Search for the cell housing the specified text and yield its (X, Y) center coordinate. 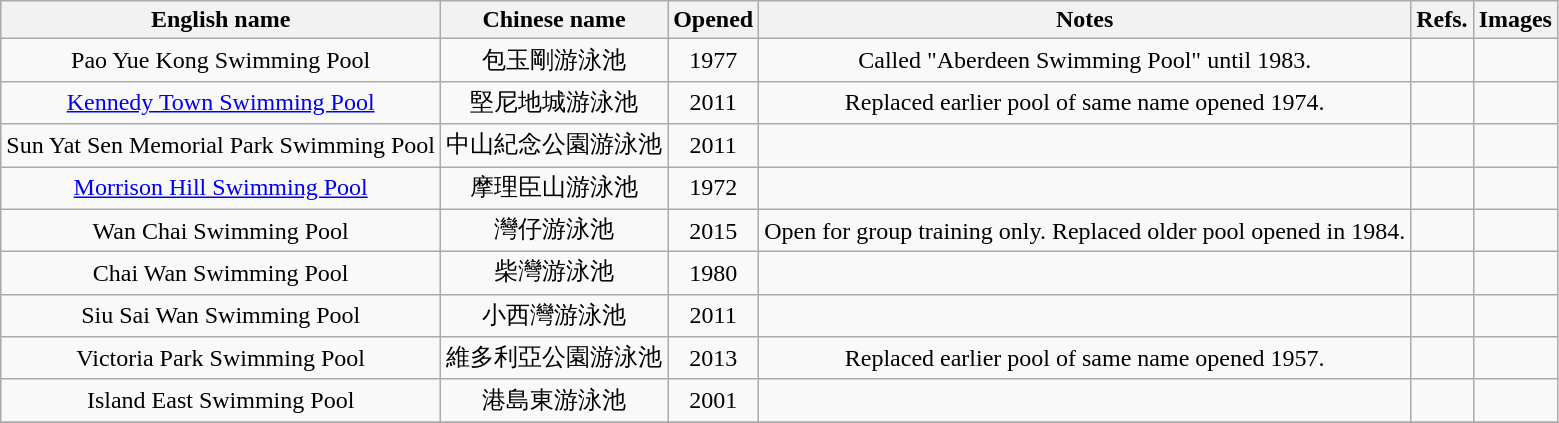
Images (1515, 20)
Notes (1085, 20)
English name (221, 20)
Kennedy Town Swimming Pool (221, 102)
Island East Swimming Pool (221, 400)
Wan Chai Swimming Pool (221, 230)
Siu Sai Wan Swimming Pool (221, 316)
2013 (714, 358)
堅尼地城游泳池 (554, 102)
Pao Yue Kong Swimming Pool (221, 60)
中山紀念公園游泳池 (554, 146)
1972 (714, 188)
Morrison Hill Swimming Pool (221, 188)
港島東游泳池 (554, 400)
1977 (714, 60)
灣仔游泳池 (554, 230)
2015 (714, 230)
Refs. (1442, 20)
摩理臣山游泳池 (554, 188)
Chai Wan Swimming Pool (221, 274)
Opened (714, 20)
1980 (714, 274)
Replaced earlier pool of same name opened 1974. (1085, 102)
維多利亞公園游泳池 (554, 358)
Open for group training only. Replaced older pool opened in 1984. (1085, 230)
小西灣游泳池 (554, 316)
Victoria Park Swimming Pool (221, 358)
柴灣游泳池 (554, 274)
Called "Aberdeen Swimming Pool" until 1983. (1085, 60)
Chinese name (554, 20)
Replaced earlier pool of same name opened 1957. (1085, 358)
2001 (714, 400)
Sun Yat Sen Memorial Park Swimming Pool (221, 146)
包玉剛游泳池 (554, 60)
